Return the [x, y] coordinate for the center point of the cell that contains the specified text.  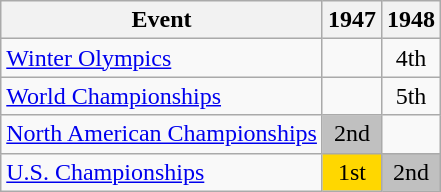
5th [412, 96]
4th [412, 58]
1947 [352, 20]
U.S. Championships [162, 172]
World Championships [162, 96]
1st [352, 172]
North American Championships [162, 134]
Event [162, 20]
Winter Olympics [162, 58]
1948 [412, 20]
